Return [X, Y] of the center of cell containing provided text 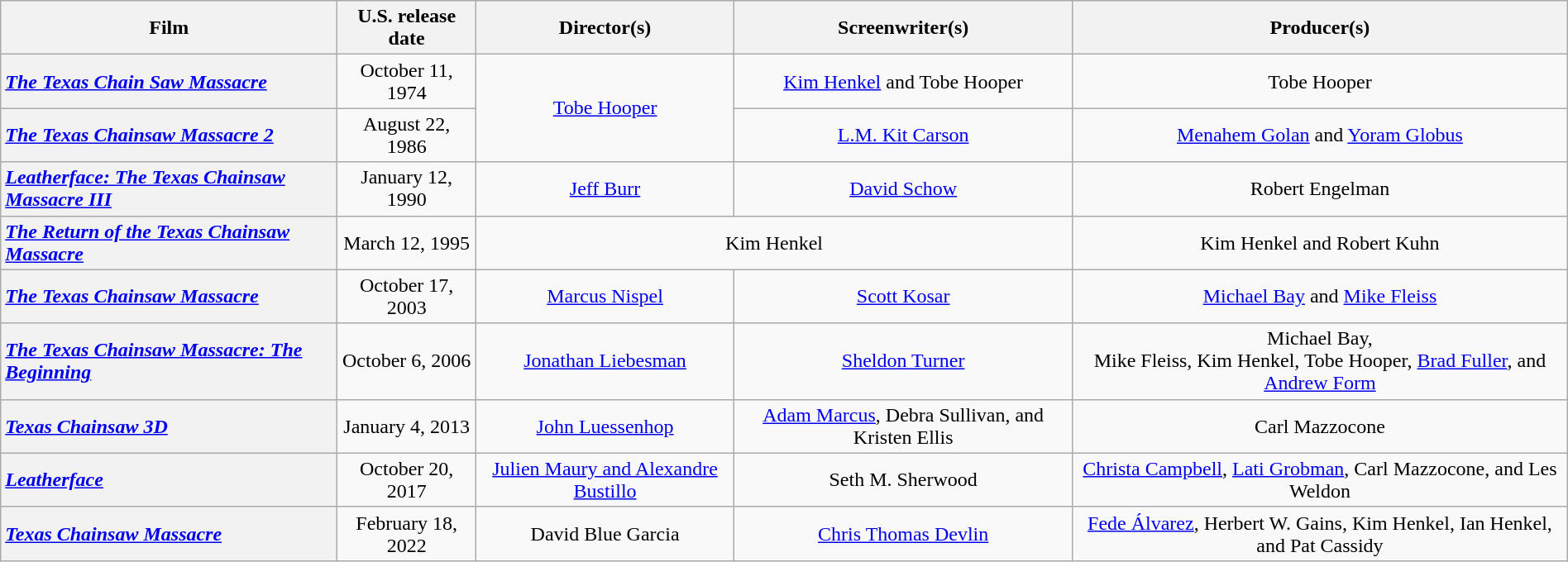
Sheldon Turner [903, 361]
Seth M. Sherwood [903, 479]
The Return of the Texas Chainsaw Massacre [169, 243]
David Blue Garcia [605, 534]
October 11, 1974 [407, 81]
Fede Álvarez, Herbert W. Gains, Kim Henkel, Ian Henkel, and Pat Cassidy [1320, 534]
Robert Engelman [1320, 188]
Screenwriter(s) [903, 28]
Kim Henkel and Robert Kuhn [1320, 243]
Leatherface: The Texas Chainsaw Massacre III [169, 188]
Kim Henkel [774, 243]
U.S. release date [407, 28]
October 17, 2003 [407, 296]
March 12, 1995 [407, 243]
January 12, 1990 [407, 188]
The Texas Chain Saw Massacre [169, 81]
Texas Chainsaw Massacre [169, 534]
Jeff Burr [605, 188]
Director(s) [605, 28]
Christa Campbell, Lati Grobman, Carl Mazzocone, and Les Weldon [1320, 479]
Carl Mazzocone [1320, 426]
Michael Bay,Mike Fleiss, Kim Henkel, Tobe Hooper, Brad Fuller, and Andrew Form [1320, 361]
The Texas Chainsaw Massacre 2 [169, 136]
October 20, 2017 [407, 479]
L.M. Kit Carson [903, 136]
The Texas Chainsaw Massacre: The Beginning [169, 361]
Jonathan Liebesman [605, 361]
February 18, 2022 [407, 534]
October 6, 2006 [407, 361]
The Texas Chainsaw Massacre [169, 296]
Marcus Nispel [605, 296]
John Luessenhop [605, 426]
Scott Kosar [903, 296]
Michael Bay and Mike Fleiss [1320, 296]
Leatherface [169, 479]
Julien Maury and Alexandre Bustillo [605, 479]
Film [169, 28]
Adam Marcus, Debra Sullivan, and Kristen Ellis [903, 426]
Chris Thomas Devlin [903, 534]
August 22, 1986 [407, 136]
Texas Chainsaw 3D [169, 426]
Producer(s) [1320, 28]
Menahem Golan and Yoram Globus [1320, 136]
January 4, 2013 [407, 426]
David Schow [903, 188]
Kim Henkel and Tobe Hooper [903, 81]
